From the cell containing the given text, extract its center point as (X, Y) coordinate. 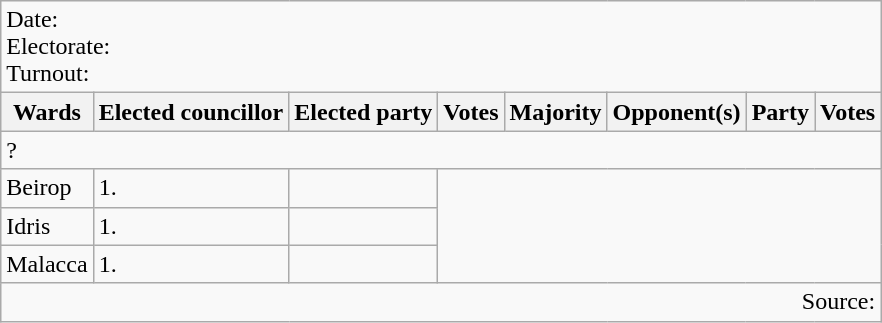
Beirop (47, 188)
Party (780, 112)
Majority (556, 112)
Elected party (364, 112)
Elected councillor (191, 112)
Idris (47, 226)
Date: Electorate: Turnout: (441, 47)
Wards (47, 112)
Malacca (47, 264)
Opponent(s) (676, 112)
? (441, 150)
Source: (441, 302)
